Search for the cell housing the specified text and yield its [X, Y] center coordinate. 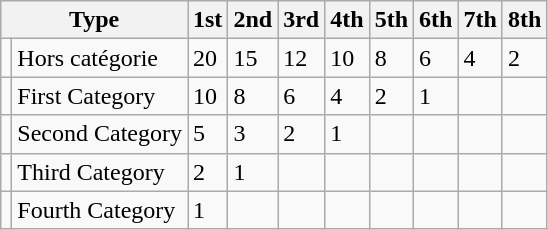
Hors catégorie [100, 58]
5 [208, 134]
Third Category [100, 172]
First Category [100, 96]
1st [208, 20]
3 [253, 134]
7th [480, 20]
5th [391, 20]
8th [524, 20]
4th [347, 20]
Fourth Category [100, 210]
3rd [302, 20]
Second Category [100, 134]
6th [436, 20]
12 [302, 58]
Type [94, 20]
20 [208, 58]
15 [253, 58]
2nd [253, 20]
